Identify which cell holds the provided text, then report its [x, y] central coordinate. 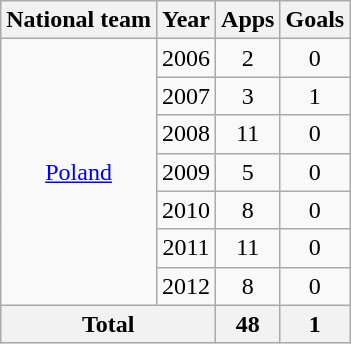
National team [79, 20]
Year [186, 20]
3 [248, 96]
2012 [186, 286]
Goals [315, 20]
2009 [186, 172]
48 [248, 324]
Total [108, 324]
2007 [186, 96]
2011 [186, 248]
Apps [248, 20]
2010 [186, 210]
2008 [186, 134]
2 [248, 58]
Poland [79, 172]
2006 [186, 58]
5 [248, 172]
